Determine the (x, y) coordinate at the center of the cell enclosing the given text.  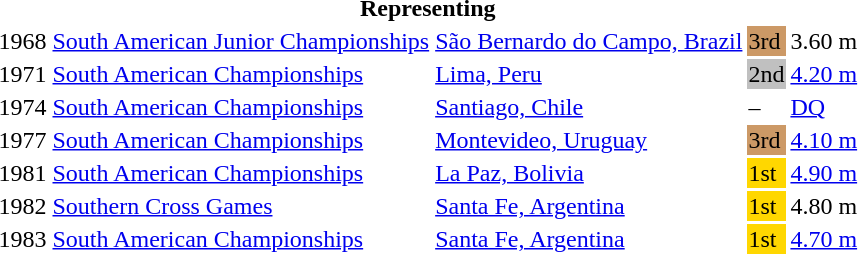
South American Junior Championships (241, 41)
2nd (766, 74)
Santiago, Chile (589, 107)
Montevideo, Uruguay (589, 140)
Lima, Peru (589, 74)
Southern Cross Games (241, 206)
– (766, 107)
São Bernardo do Campo, Brazil (589, 41)
La Paz, Bolivia (589, 173)
